From the cell containing the given text, extract its center point as [x, y] coordinate. 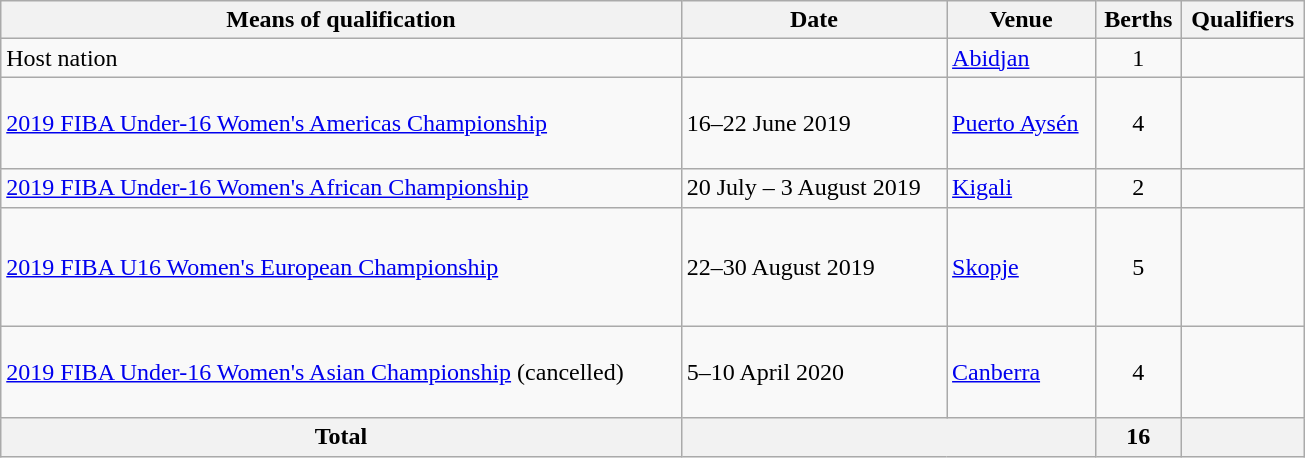
Means of qualification [341, 20]
20 July – 3 August 2019 [814, 188]
Skopje [1022, 266]
16 [1138, 437]
5–10 April 2020 [814, 372]
Venue [1022, 20]
Canberra [1022, 372]
Puerto Aysén [1022, 123]
5 [1138, 266]
2019 FIBA U16 Women's European Championship [341, 266]
1 [1138, 58]
Qualifiers [1242, 20]
Host nation [341, 58]
Date [814, 20]
2 [1138, 188]
Total [341, 437]
Berths [1138, 20]
Abidjan [1022, 58]
2019 FIBA Under-16 Women's Americas Championship [341, 123]
22–30 August 2019 [814, 266]
2019 FIBA Under-16 Women's African Championship [341, 188]
2019 FIBA Under-16 Women's Asian Championship (cancelled) [341, 372]
16–22 June 2019 [814, 123]
Kigali [1022, 188]
